Provide the [x, y] coordinate of the cell's center where the given text is located.  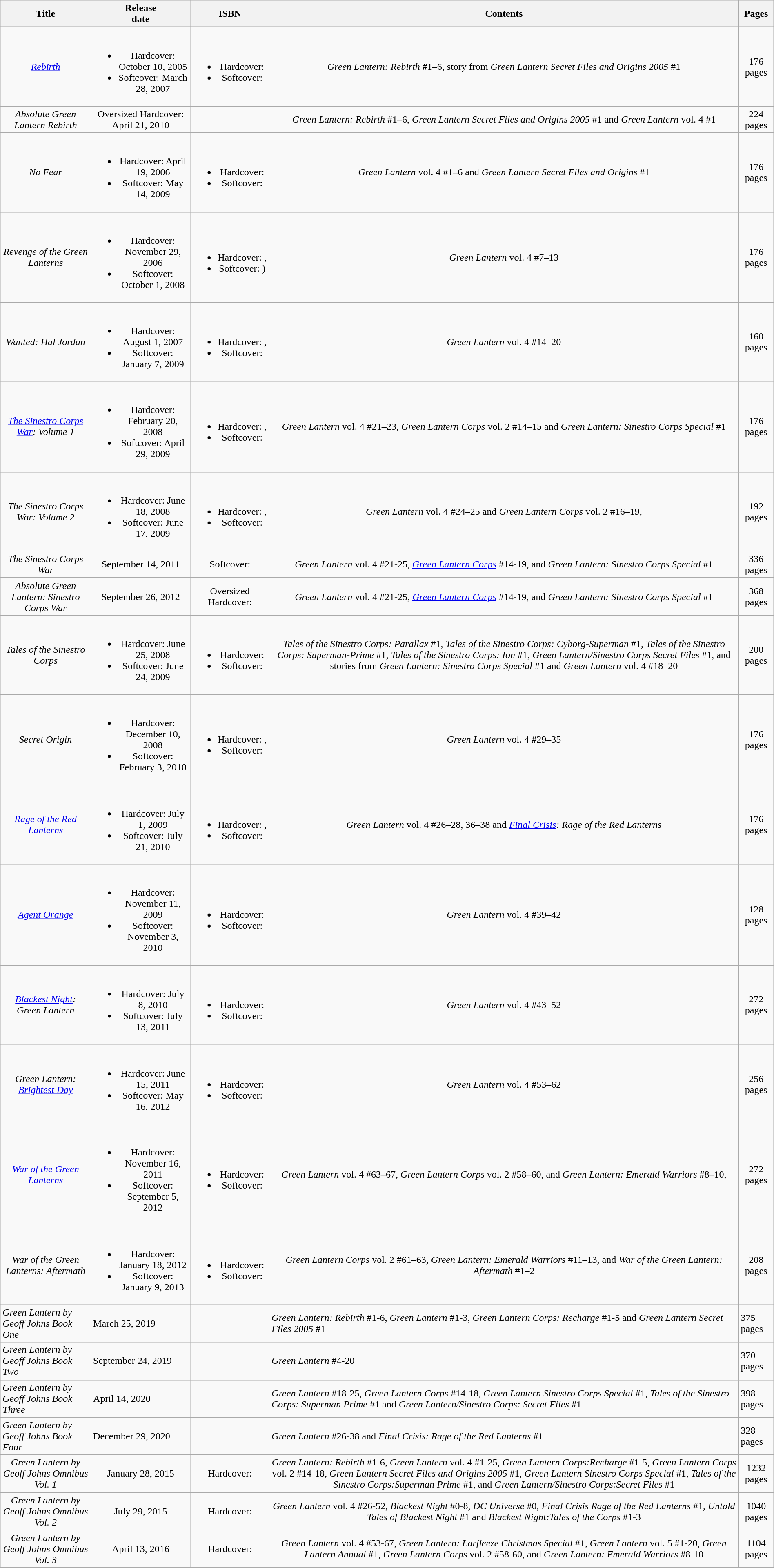
Hardcover: November 11, 2009Softcover: November 3, 2010 [141, 915]
The Sinestro Corps War: Volume 1 [46, 426]
The Sinestro Corps War: Volume 2 [46, 511]
Secret Origin [46, 739]
Green Lantern: Rebirth #1-6, Green Lantern #1-3, Green Lantern Corps: Recharge #1-5 and Green Lantern Secret Files 2005 #1 [504, 1323]
Hardcover: August 1, 2007Softcover: January 7, 2009 [141, 342]
April 14, 2020 [141, 1398]
Hardcover: January 18, 2012Softcover: January 9, 2013 [141, 1265]
Revenge of the Green Lanterns [46, 257]
1104 pages [756, 1549]
Hardcover: June 18, 2008Softcover: June 17, 2009 [141, 511]
224 pages [756, 119]
208 pages [756, 1265]
375 pages [756, 1323]
Green Lantern vol. 4 #53–62 [504, 1084]
Hardcover: February 20, 2008Softcover: April 29, 2009 [141, 426]
Pages [756, 14]
Absolute Green Lantern: Sinestro Corps War [46, 596]
Rage of the Red Lanterns [46, 825]
Contents [504, 14]
Green Lantern by Geoff Johns Book Four [46, 1436]
1232 pages [756, 1474]
September 26, 2012 [141, 596]
Green Lantern vol. 4 #7–13 [504, 257]
September 24, 2019 [141, 1361]
Green Lantern vol. 4 #63–67, Green Lantern Corps vol. 2 #58–60, and Green Lantern: Emerald Warriors #8–10, [504, 1175]
July 29, 2015 [141, 1511]
Green Lantern by Geoff Johns Book Two [46, 1361]
Tales of the Sinestro Corps [46, 655]
Green Lantern by Geoff Johns Book One [46, 1323]
Green Lantern by Geoff Johns Omnibus Vol. 3 [46, 1549]
April 13, 2016 [141, 1549]
War of the Green Lanterns: Aftermath [46, 1265]
Oversized Hardcover: April 21, 2010 [141, 119]
The Sinestro Corps War [46, 564]
Green Lantern by Geoff Johns Book Three [46, 1398]
Hardcover: ,Softcover: ) [230, 257]
Rebirth [46, 67]
Hardcover: April 19, 2006Softcover: May 14, 2009 [141, 172]
Wanted: Hal Jordan [46, 342]
1040 pages [756, 1511]
September 14, 2011 [141, 564]
Green Lantern vol. 4 #21–23, Green Lantern Corps vol. 2 #14–15 and Green Lantern: Sinestro Corps Special #1 [504, 426]
Green Lantern vol. 4 #39–42 [504, 915]
Hardcover: June 25, 2008Softcover: June 24, 2009 [141, 655]
368 pages [756, 596]
192 pages [756, 511]
Green Lantern: Brightest Day [46, 1084]
Green Lantern #4-20 [504, 1361]
Hardcover: July 8, 2010Softcover: July 13, 2011 [141, 1005]
Green Lantern Corps vol. 2 #61–63, Green Lantern: Emerald Warriors #11–13, and War of the Green Lantern: Aftermath #1–2 [504, 1265]
Hardcover: July 1, 2009Softcover: July 21, 2010 [141, 825]
Green Lantern vol. 4 #24–25 and Green Lantern Corps vol. 2 #16–19, [504, 511]
370 pages [756, 1361]
328 pages [756, 1436]
Absolute Green Lantern Rebirth [46, 119]
ISBN [230, 14]
January 28, 2015 [141, 1474]
Title [46, 14]
March 25, 2019 [141, 1323]
Hardcover: November 16, 2011Softcover: September 5, 2012 [141, 1175]
Green Lantern: Rebirth #1–6, story from Green Lantern Secret Files and Origins 2005 #1 [504, 67]
Green Lantern by Geoff Johns Omnibus Vol. 1 [46, 1474]
256 pages [756, 1084]
160 pages [756, 342]
Hardcover: November 29, 2006Softcover: October 1, 2008 [141, 257]
Blackest Night: Green Lantern [46, 1005]
Releasedate [141, 14]
Softcover: [230, 564]
Green Lantern vol. 4 #43–52 [504, 1005]
No Fear [46, 172]
December 29, 2020 [141, 1436]
Hardcover: June 15, 2011Softcover: May 16, 2012 [141, 1084]
Green Lantern #26-38 and Final Crisis: Rage of the Red Lanterns #1 [504, 1436]
Green Lantern vol. 4 #14–20 [504, 342]
Green Lantern vol. 4 #1–6 and Green Lantern Secret Files and Origins #1 [504, 172]
Agent Orange [46, 915]
Green Lantern by Geoff Johns Omnibus Vol. 2 [46, 1511]
Green Lantern vol. 4 #26–28, 36–38 and Final Crisis: Rage of the Red Lanterns [504, 825]
War of the Green Lanterns [46, 1175]
398 pages [756, 1398]
Hardcover: December 10, 2008Softcover: February 3, 2010 [141, 739]
Oversized Hardcover: [230, 596]
Green Lantern vol. 4 #29–35 [504, 739]
128 pages [756, 915]
200 pages [756, 655]
336 pages [756, 564]
Hardcover: October 10, 2005Softcover: March 28, 2007 [141, 67]
Green Lantern: Rebirth #1–6, Green Lantern Secret Files and Origins 2005 #1 and Green Lantern vol. 4 #1 [504, 119]
